Locate the cell with the specified text and output its (X, Y) center coordinate. 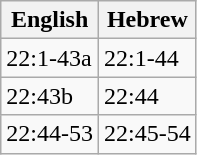
22:43b (50, 96)
22:1-43a (50, 58)
22:44 (147, 96)
English (50, 20)
22:44-53 (50, 134)
Hebrew (147, 20)
22:45-54 (147, 134)
22:1-44 (147, 58)
